Search for the cell housing the specified text and yield its (x, y) center coordinate. 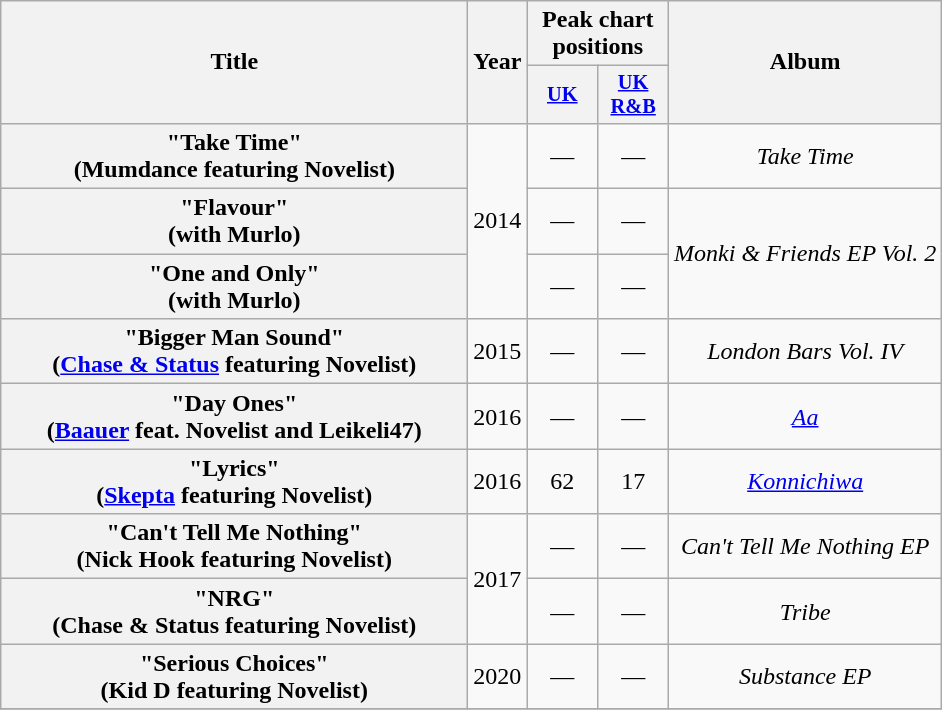
London Bars Vol. IV (806, 352)
"Bigger Man Sound"(Chase & Status featuring Novelist) (234, 352)
"Take Time"(Mumdance featuring Novelist) (234, 156)
"Day Ones"(Baauer feat. Novelist and Leikeli47) (234, 416)
UK (562, 95)
"Flavour"(with Murlo) (234, 222)
"NRG"(Chase & Status featuring Novelist) (234, 612)
2014 (498, 220)
Album (806, 62)
Substance EP (806, 676)
"Serious Choices"(Kid D featuring Novelist) (234, 676)
Title (234, 62)
Take Time (806, 156)
Year (498, 62)
Can't Tell Me Nothing EP (806, 546)
Aa (806, 416)
2017 (498, 579)
17 (634, 482)
UKR&B (634, 95)
Konnichiwa (806, 482)
2015 (498, 352)
Peak chart positions (598, 34)
2020 (498, 676)
"Can't Tell Me Nothing"(Nick Hook featuring Novelist) (234, 546)
Tribe (806, 612)
"Lyrics"(Skepta featuring Novelist) (234, 482)
62 (562, 482)
Monki & Friends EP Vol. 2 (806, 254)
"One and Only"(with Murlo) (234, 286)
